Locate the cell with the specified text and output its (x, y) center coordinate. 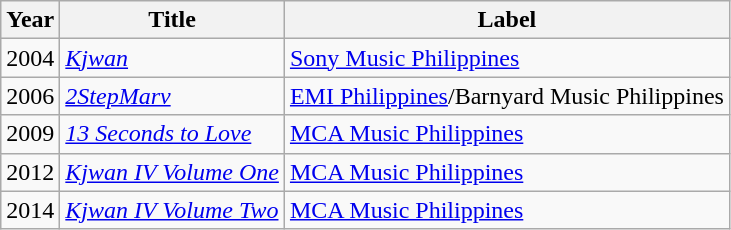
2009 (30, 134)
EMI Philippines/Barnyard Music Philippines (506, 96)
Year (30, 20)
2StepMarv (172, 96)
2006 (30, 96)
Sony Music Philippines (506, 58)
Kjwan (172, 58)
2004 (30, 58)
2012 (30, 172)
Title (172, 20)
Kjwan IV Volume One (172, 172)
2014 (30, 210)
Label (506, 20)
Kjwan IV Volume Two (172, 210)
13 Seconds to Love (172, 134)
